Search for the cell housing the specified text and yield its [X, Y] center coordinate. 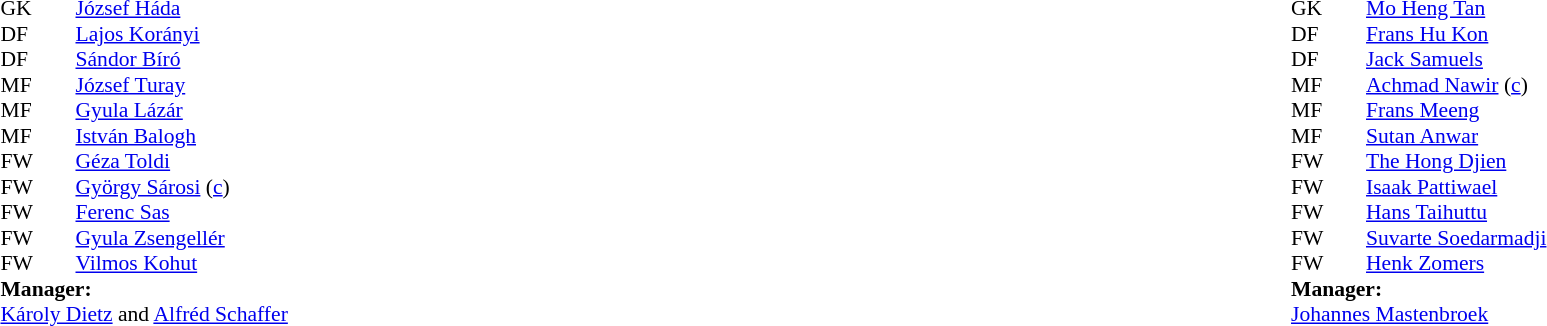
Frans Hu Kon [1456, 34]
Henk Zomers [1456, 263]
József Turay [182, 85]
Vilmos Kohut [182, 263]
Sándor Bíró [182, 59]
Géza Toldi [182, 161]
Suvarte Soedarmadji [1456, 238]
Achmad Nawir (c) [1456, 85]
Gyula Zsengellér [182, 238]
Gyula Lázár [182, 111]
The Hong Djien [1456, 161]
István Balogh [182, 136]
Jack Samuels [1456, 59]
Ferenc Sas [182, 213]
Sutan Anwar [1456, 136]
Isaak Pattiwael [1456, 187]
Lajos Korányi [182, 34]
Frans Meeng [1456, 111]
György Sárosi (c) [182, 187]
Hans Taihuttu [1456, 213]
